Capture the cell that displays the provided text and extract its (x, y) central coordinate. 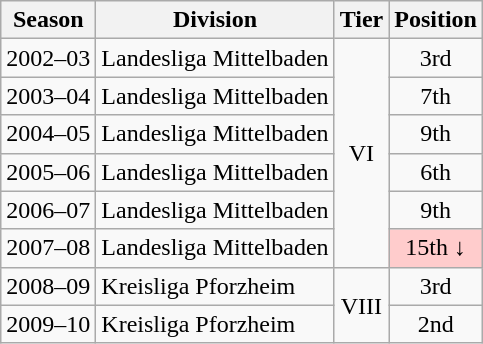
6th (436, 172)
15th ↓ (436, 248)
2004–05 (48, 134)
2006–07 (48, 210)
VIII (362, 305)
7th (436, 96)
2008–09 (48, 286)
2002–03 (48, 58)
2003–04 (48, 96)
2005–06 (48, 172)
2nd (436, 324)
Position (436, 20)
Division (215, 20)
Tier (362, 20)
VI (362, 153)
Season (48, 20)
2007–08 (48, 248)
2009–10 (48, 324)
